Detect which cell encompasses the target text, then output its (X, Y) center coordinate. 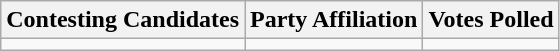
Party Affiliation (334, 20)
Votes Polled (491, 20)
Contesting Candidates (123, 20)
